From the cell containing the given text, extract its center point as [X, Y] coordinate. 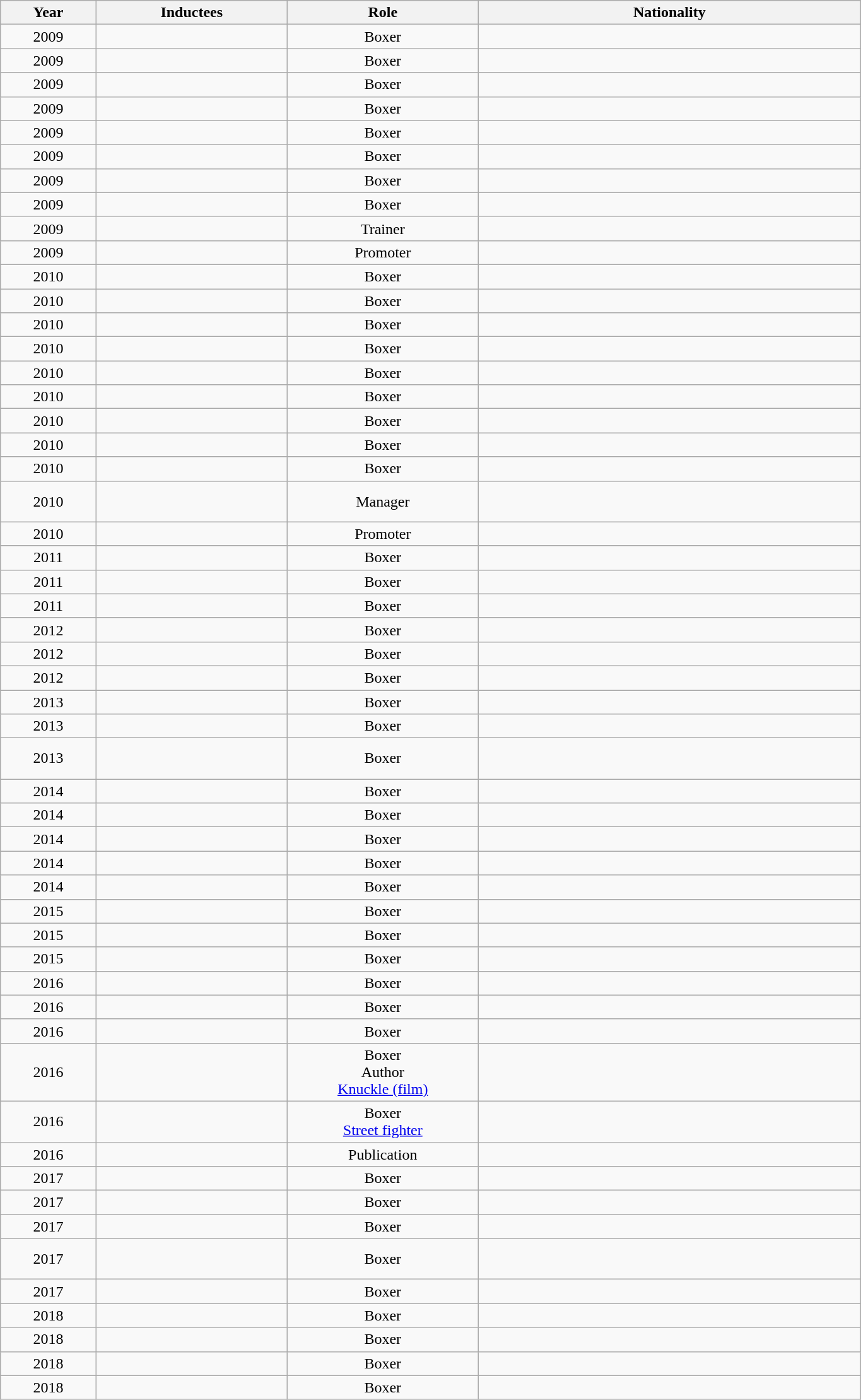
Manager [382, 501]
Publication [382, 1154]
Year [49, 13]
BoxerAuthorKnuckle (film) [382, 1072]
BoxerStreet fighter [382, 1122]
Inductees [192, 13]
Nationality [669, 13]
Trainer [382, 228]
Role [382, 13]
